Identify which cell holds the provided text, then report its (X, Y) central coordinate. 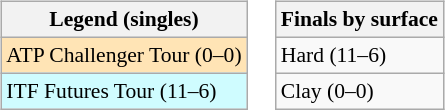
Clay (0–0) (360, 91)
ITF Futures Tour (11–6) (124, 91)
ATP Challenger Tour (0–0) (124, 55)
Finals by surface (360, 20)
Legend (singles) (124, 20)
Hard (11–6) (360, 55)
